Search for the cell housing the specified text and yield its (X, Y) center coordinate. 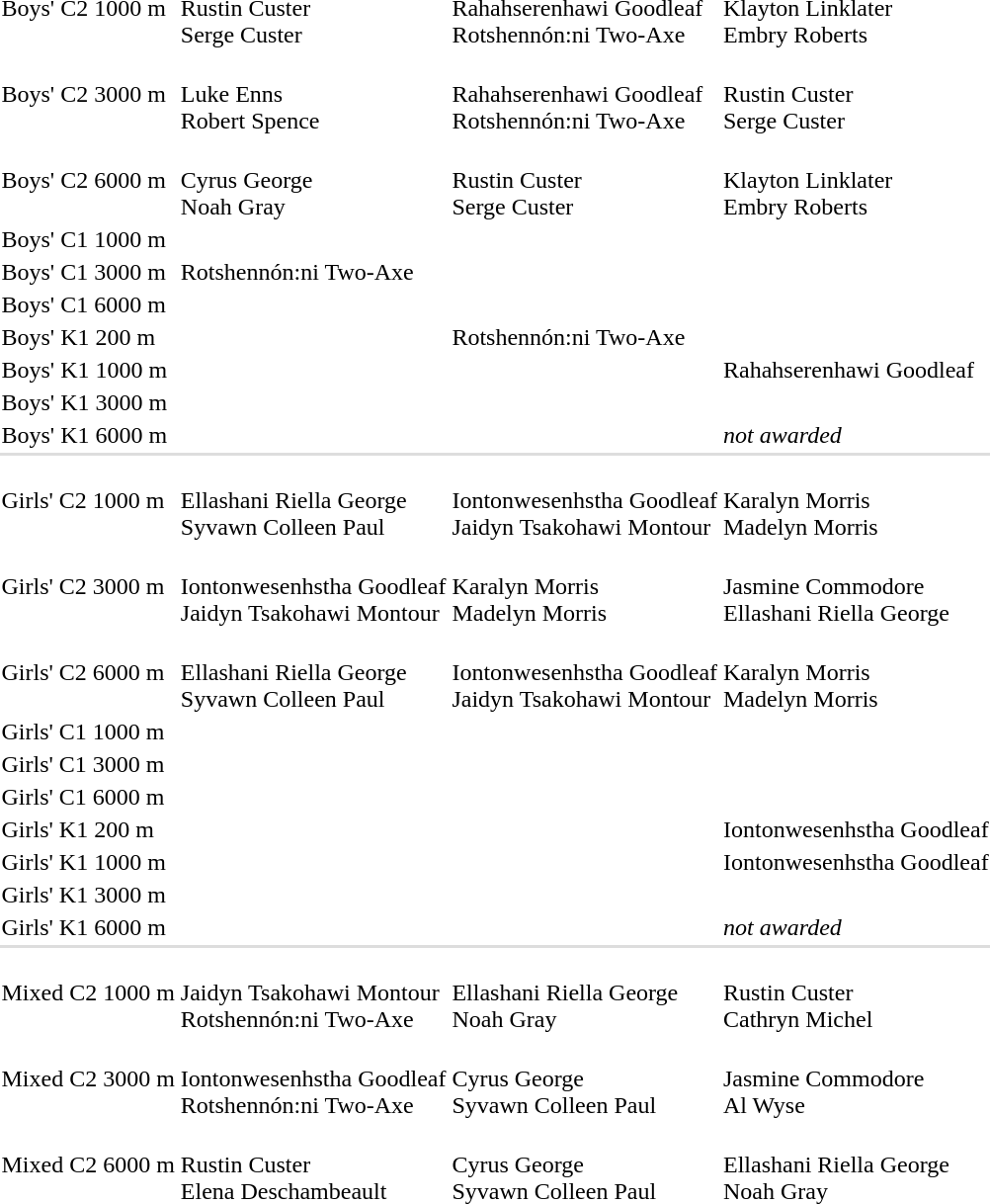
Mixed C2 3000 m (88, 1078)
Girls' C2 3000 m (88, 586)
Luke EnnsRobert Spence (313, 94)
Mixed C2 1000 m (88, 992)
Boys' K1 3000 m (88, 402)
Iontonwesenhstha GoodleafRotshennón:ni Two-Axe (313, 1078)
Karalyn MorrisMadelyn Morris (585, 586)
Girls' K1 1000 m (88, 862)
Boys' C1 6000 m (88, 304)
Boys' C1 3000 m (88, 272)
Boys' K1 1000 m (88, 370)
Rustin CusterSerge Custer (585, 180)
Cyrus GeorgeNoah Gray (313, 180)
Boys' K1 6000 m (88, 435)
Girls' C2 1000 m (88, 500)
Girls' C2 6000 m (88, 672)
Girls' C1 1000 m (88, 731)
Girls' K1 3000 m (88, 895)
Ellashani Riella GeorgeNoah Gray (585, 992)
Girls' C1 6000 m (88, 797)
Boys' C2 6000 m (88, 180)
Rahahserenhawi GoodleafRotshennón:ni Two-Axe (585, 94)
Boys' C2 3000 m (88, 94)
Jaidyn Tsakohawi MontourRotshennón:ni Two-Axe (313, 992)
Girls' C1 3000 m (88, 764)
Cyrus GeorgeSyvawn Colleen Paul (585, 1078)
Boys' C1 1000 m (88, 239)
Girls' K1 6000 m (88, 927)
Girls' K1 200 m (88, 829)
Boys' K1 200 m (88, 337)
